Output the (X, Y) coordinate of the center of the cell containing the given text.  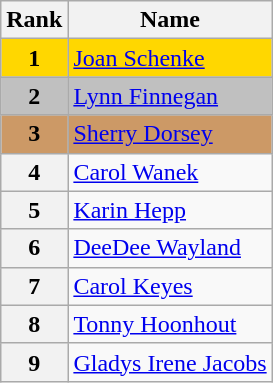
6 (34, 248)
Lynn Finnegan (170, 96)
Karin Hepp (170, 210)
1 (34, 58)
2 (34, 96)
5 (34, 210)
DeeDee Wayland (170, 248)
3 (34, 134)
7 (34, 286)
Tonny Hoonhout (170, 324)
Gladys Irene Jacobs (170, 362)
Carol Keyes (170, 286)
4 (34, 172)
Sherry Dorsey (170, 134)
Rank (34, 20)
9 (34, 362)
8 (34, 324)
Carol Wanek (170, 172)
Name (170, 20)
Joan Schenke (170, 58)
